Return (X, Y) of the center of cell containing provided text 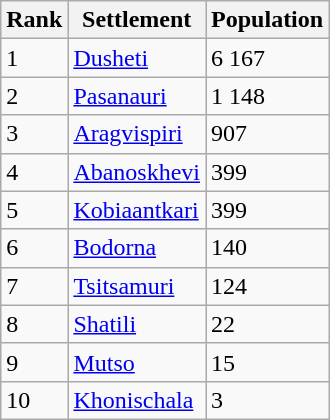
4 (34, 172)
124 (268, 286)
22 (268, 324)
1 (34, 58)
1 148 (268, 96)
Rank (34, 20)
6 167 (268, 58)
8 (34, 324)
Khonischala (137, 400)
Population (268, 20)
140 (268, 248)
Abanoskhevi (137, 172)
9 (34, 362)
5 (34, 210)
Pasanauri (137, 96)
907 (268, 134)
10 (34, 400)
Settlement (137, 20)
Kobiaantkari (137, 210)
6 (34, 248)
Shatili (137, 324)
Tsitsamuri (137, 286)
7 (34, 286)
2 (34, 96)
Bodorna (137, 248)
15 (268, 362)
Dusheti (137, 58)
Aragvispiri (137, 134)
Mutso (137, 362)
